Return the (X, Y) coordinate for the center point of the cell that contains the specified text.  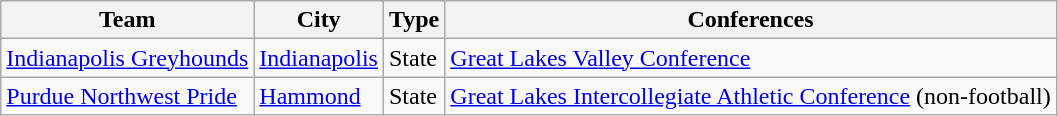
Indianapolis (319, 58)
Hammond (319, 96)
Conferences (750, 20)
Great Lakes Intercollegiate Athletic Conference (non-football) (750, 96)
Indianapolis Greyhounds (128, 58)
Great Lakes Valley Conference (750, 58)
Purdue Northwest Pride (128, 96)
Type (414, 20)
Team (128, 20)
City (319, 20)
